Output the [x, y] coordinate of the center of the cell containing the given text.  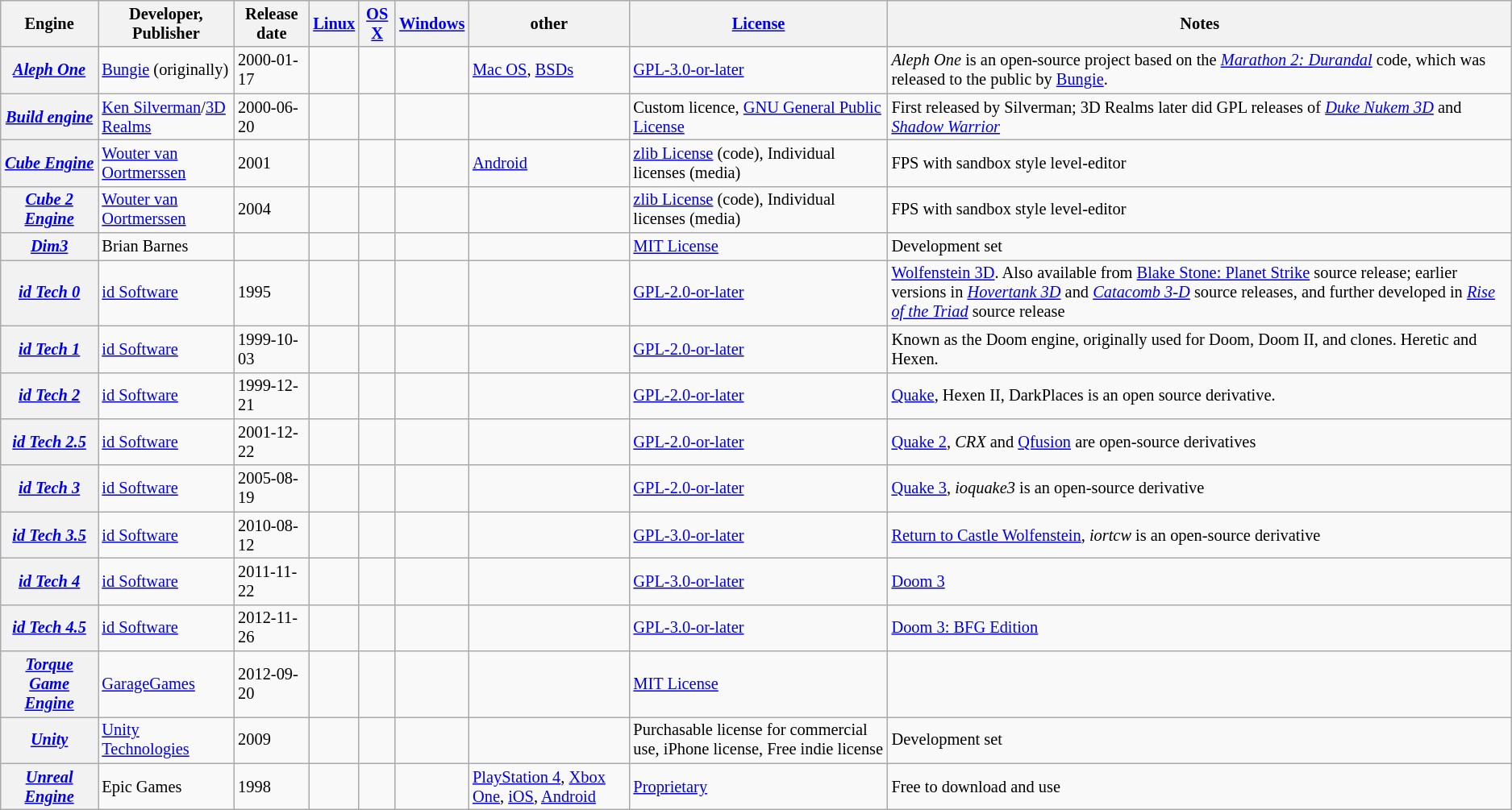
2012-09-20 [271, 684]
Cube 2 Engine [50, 210]
1999-12-21 [271, 396]
2009 [271, 740]
2005-08-19 [271, 488]
1999-10-03 [271, 349]
Build engine [50, 117]
Notes [1200, 23]
Doom 3 [1200, 581]
Release date [271, 23]
id Tech 4 [50, 581]
Quake 2, CRX and Qfusion are open-source derivatives [1200, 442]
Proprietary [759, 787]
2001-12-22 [271, 442]
Known as the Doom engine, originally used for Doom, Doom II, and clones. Heretic and Hexen. [1200, 349]
2001 [271, 163]
1998 [271, 787]
Doom 3: BFG Edition [1200, 628]
id Tech 2.5 [50, 442]
2000-01-17 [271, 70]
Ken Silverman/3D Realms [166, 117]
Unreal Engine [50, 787]
First released by Silverman; 3D Realms later did GPL releases of Duke Nukem 3D and Shadow Warrior [1200, 117]
id Tech 1 [50, 349]
OS X [377, 23]
Epic Games [166, 787]
Purchasable license for commercial use, iPhone license, Free indie license [759, 740]
2004 [271, 210]
1995 [271, 293]
id Tech 0 [50, 293]
Return to Castle Wolfenstein, iortcw is an open-source derivative [1200, 535]
id Tech 2 [50, 396]
id Tech 4.5 [50, 628]
id Tech 3.5 [50, 535]
Mac OS, BSDs [548, 70]
Brian Barnes [166, 247]
Quake, Hexen II, DarkPlaces is an open source derivative. [1200, 396]
Dim3 [50, 247]
Engine [50, 23]
Aleph One [50, 70]
GarageGames [166, 684]
Android [548, 163]
Quake 3, ioquake3 is an open-source derivative [1200, 488]
Unity Technologies [166, 740]
Unity [50, 740]
Custom licence, GNU General Public License [759, 117]
License [759, 23]
2000-06-20 [271, 117]
PlayStation 4, Xbox One, iOS, Android [548, 787]
Bungie (originally) [166, 70]
2010-08-12 [271, 535]
2011-11-22 [271, 581]
other [548, 23]
Windows [432, 23]
2012-11-26 [271, 628]
Developer, Publisher [166, 23]
Torque Game Engine [50, 684]
Aleph One is an open-source project based on the Marathon 2: Durandal code, which was released to the public by Bungie. [1200, 70]
Free to download and use [1200, 787]
Cube Engine [50, 163]
Linux [334, 23]
id Tech 3 [50, 488]
